Detect which cell encompasses the target text, then output its [x, y] center coordinate. 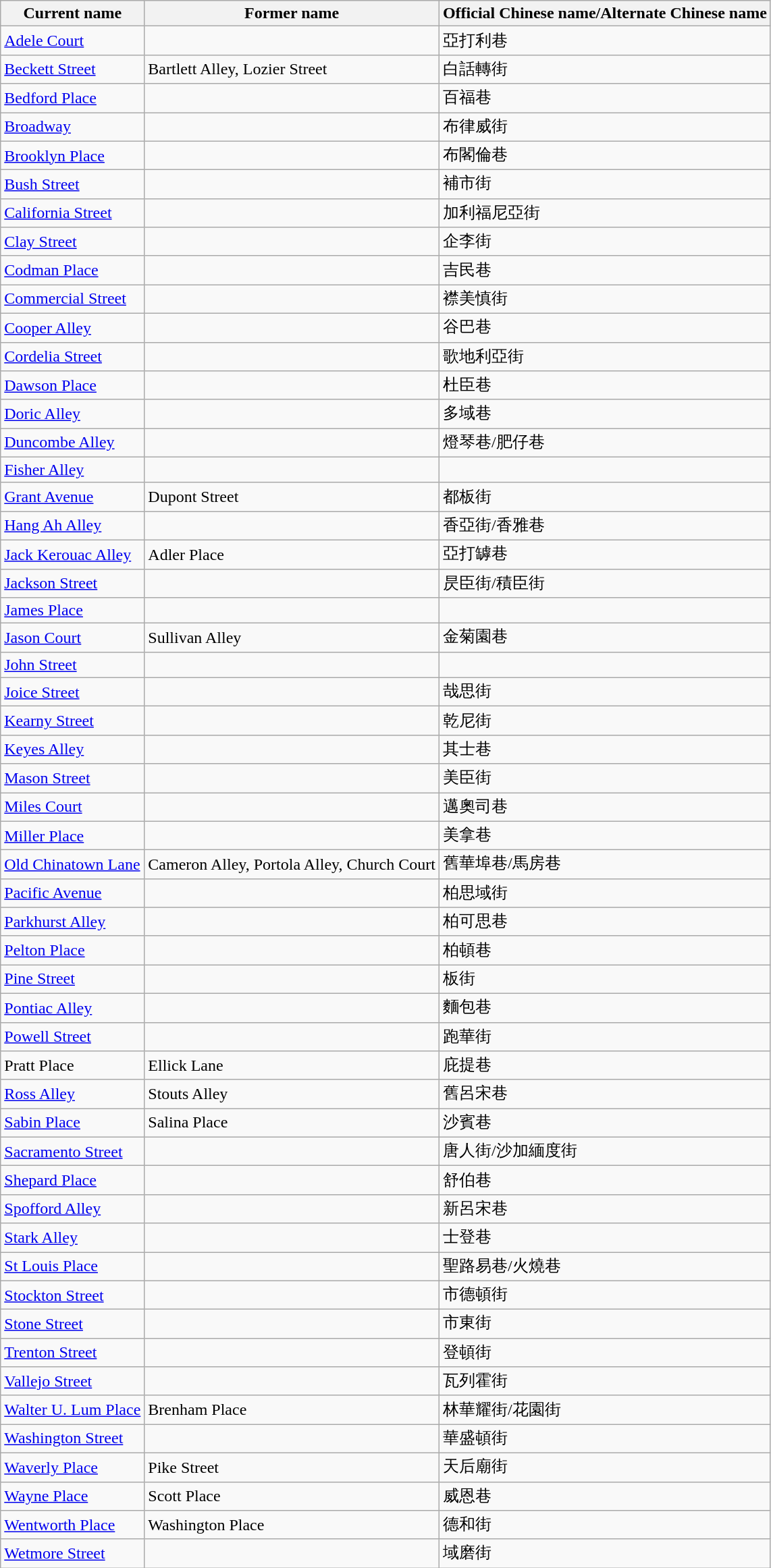
Adele Court [73, 40]
Trenton Street [73, 1352]
百福巷 [605, 99]
林華耀街/花園街 [605, 1410]
Powell Street [73, 1036]
燈琴巷/肥仔巷 [605, 443]
Pike Street [292, 1467]
美拿巷 [605, 835]
板街 [605, 980]
Parkhurst Alley [73, 922]
Stouts Alley [292, 1094]
Cameron Alley, Portola Alley, Church Court [292, 865]
沙賓巷 [605, 1123]
Mason Street [73, 779]
Pontiac Alley [73, 1008]
瓦列霍街 [605, 1382]
Former name [292, 13]
襟美慎街 [605, 300]
柏可思巷 [605, 922]
Fisher Alley [73, 470]
舊華埠巷/馬房巷 [605, 865]
柏思域街 [605, 893]
谷巴巷 [605, 328]
登頓街 [605, 1352]
Jason Court [73, 638]
聖路易巷/火燒巷 [605, 1267]
Cooper Alley [73, 328]
Wayne Place [73, 1496]
哉思街 [605, 692]
加利福尼亞街 [605, 213]
Pelton Place [73, 950]
St Louis Place [73, 1267]
Bartlett Alley, Lozier Street [292, 69]
德和街 [605, 1525]
Miles Court [73, 807]
Vallejo Street [73, 1382]
Bush Street [73, 185]
Grant Avenue [73, 497]
多域巷 [605, 414]
舊呂宋巷 [605, 1094]
市東街 [605, 1324]
Commercial Street [73, 300]
Sullivan Alley [292, 638]
Adler Place [292, 555]
企李街 [605, 242]
Kearny Street [73, 721]
John Street [73, 665]
Ellick Lane [292, 1066]
Brooklyn Place [73, 155]
Broadway [73, 127]
天后廟街 [605, 1467]
Shepard Place [73, 1181]
吉民巷 [605, 270]
補市街 [605, 185]
金菊園巷 [605, 638]
Ross Alley [73, 1094]
威恩巷 [605, 1496]
邁奧司巷 [605, 807]
Joice Street [73, 692]
杜臣巷 [605, 386]
Wentworth Place [73, 1525]
域磨街 [605, 1553]
跑華街 [605, 1036]
Wetmore Street [73, 1553]
柏頓巷 [605, 950]
乾尼街 [605, 721]
唐人街/沙加緬度街 [605, 1151]
Scott Place [292, 1496]
Walter U. Lum Place [73, 1410]
Miller Place [73, 835]
Doric Alley [73, 414]
Waverly Place [73, 1467]
新呂宋巷 [605, 1209]
歌地利亞街 [605, 356]
Pratt Place [73, 1066]
Jack Kerouac Alley [73, 555]
麵包巷 [605, 1008]
白話轉街 [605, 69]
Current name [73, 13]
Sabin Place [73, 1123]
Pacific Avenue [73, 893]
Bedford Place [73, 99]
Old Chinatown Lane [73, 865]
昃臣街/積臣街 [605, 583]
亞打利巷 [605, 40]
Cordelia Street [73, 356]
Keyes Alley [73, 749]
Stockton Street [73, 1295]
Pine Street [73, 980]
Dawson Place [73, 386]
California Street [73, 213]
Jackson Street [73, 583]
Stark Alley [73, 1237]
其士巷 [605, 749]
香亞街/香雅巷 [605, 526]
Codman Place [73, 270]
都板街 [605, 497]
士登巷 [605, 1237]
Brenham Place [292, 1410]
Salina Place [292, 1123]
Washington Place [292, 1525]
Spofford Alley [73, 1209]
Clay Street [73, 242]
Dupont Street [292, 497]
市德頓街 [605, 1295]
亞打罅巷 [605, 555]
布閣倫巷 [605, 155]
Sacramento Street [73, 1151]
Official Chinese name/Alternate Chinese name [605, 13]
Duncombe Alley [73, 443]
舒伯巷 [605, 1181]
Stone Street [73, 1324]
華盛頓街 [605, 1438]
Beckett Street [73, 69]
布律威街 [605, 127]
庇提巷 [605, 1066]
James Place [73, 611]
Washington Street [73, 1438]
美臣街 [605, 779]
Hang Ah Alley [73, 526]
